Output the [X, Y] coordinate of the center of the cell containing the given text.  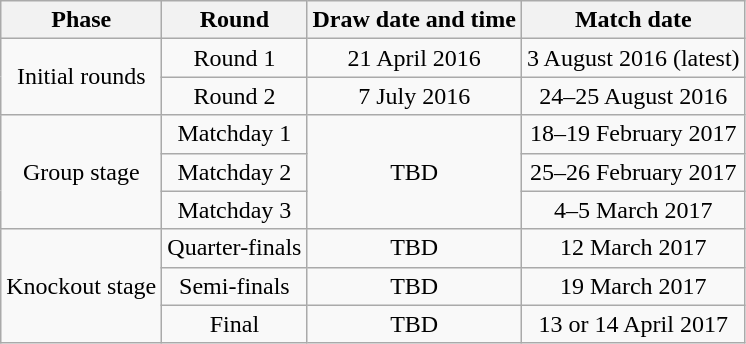
Initial rounds [82, 77]
Knockout stage [82, 286]
3 August 2016 (latest) [633, 58]
21 April 2016 [414, 58]
Round 2 [234, 96]
Draw date and time [414, 20]
Group stage [82, 172]
Match date [633, 20]
Round [234, 20]
25–26 February 2017 [633, 172]
13 or 14 April 2017 [633, 324]
Matchday 2 [234, 172]
12 March 2017 [633, 248]
24–25 August 2016 [633, 96]
Matchday 1 [234, 134]
19 March 2017 [633, 286]
Matchday 3 [234, 210]
7 July 2016 [414, 96]
Final [234, 324]
Phase [82, 20]
Semi-finals [234, 286]
Quarter-finals [234, 248]
18–19 February 2017 [633, 134]
4–5 March 2017 [633, 210]
Round 1 [234, 58]
